Identify which cell holds the provided text, then report its [x, y] central coordinate. 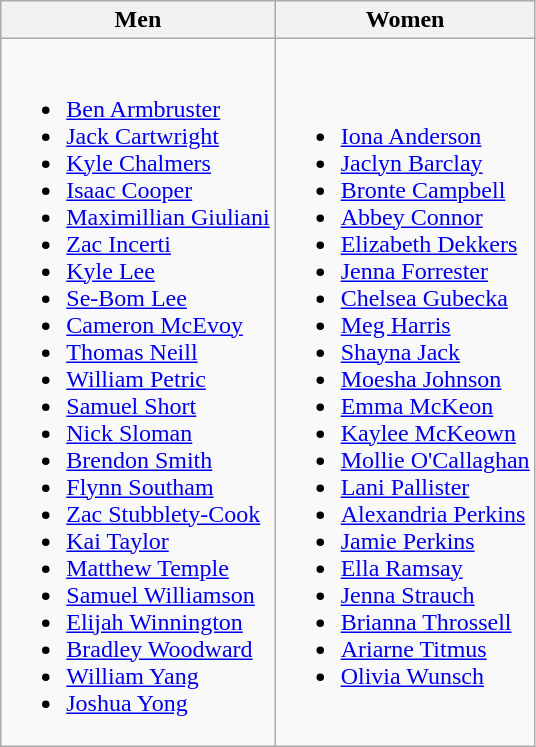
Men [138, 20]
Women [405, 20]
